Return (X, Y) of the center of cell containing provided text 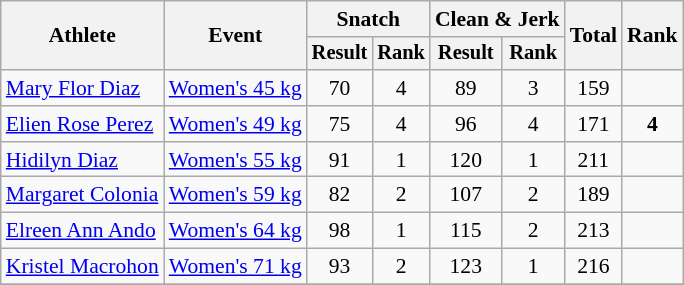
171 (594, 124)
Women's 71 kg (236, 267)
75 (340, 124)
Women's 59 kg (236, 195)
Margaret Colonia (82, 195)
120 (466, 160)
216 (594, 267)
Hidilyn Diaz (82, 160)
Kristel Macrohon (82, 267)
96 (466, 124)
Elien Rose Perez (82, 124)
Total (594, 36)
Elreen Ann Ando (82, 231)
123 (466, 267)
211 (594, 160)
115 (466, 231)
Women's 55 kg (236, 160)
Snatch (368, 19)
213 (594, 231)
Clean & Jerk (498, 19)
93 (340, 267)
Mary Flor Diaz (82, 88)
189 (594, 195)
89 (466, 88)
98 (340, 231)
159 (594, 88)
3 (534, 88)
82 (340, 195)
Athlete (82, 36)
70 (340, 88)
107 (466, 195)
91 (340, 160)
Women's 45 kg (236, 88)
Women's 64 kg (236, 231)
Event (236, 36)
Women's 49 kg (236, 124)
